Detect which cell encompasses the target text, then output its (X, Y) center coordinate. 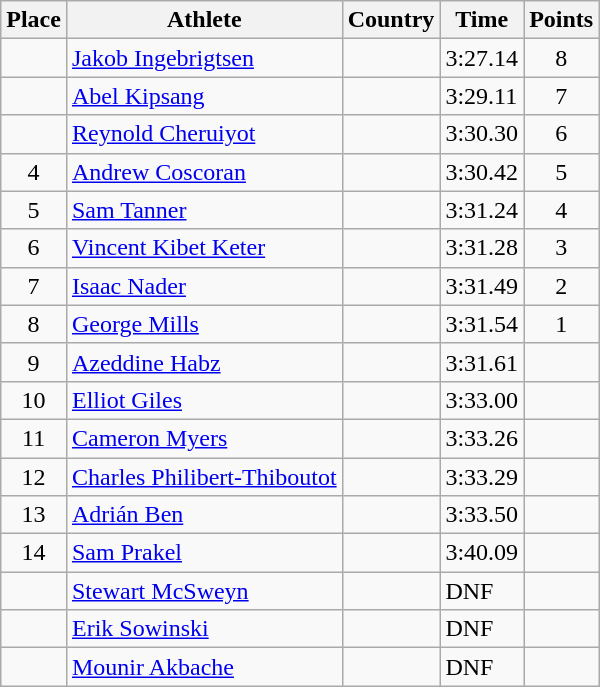
Place (34, 20)
Charles Philibert-Thiboutot (204, 477)
3:33.26 (482, 438)
Time (482, 20)
3:31.28 (482, 248)
3:31.54 (482, 324)
3:30.42 (482, 172)
Mounir Akbache (204, 667)
Elliot Giles (204, 400)
3:33.50 (482, 515)
3:27.14 (482, 58)
Jakob Ingebrigtsen (204, 58)
3 (562, 248)
14 (34, 553)
10 (34, 400)
Country (391, 20)
Azeddine Habz (204, 362)
3:40.09 (482, 553)
3:33.00 (482, 400)
Points (562, 20)
1 (562, 324)
13 (34, 515)
Reynold Cheruiyot (204, 134)
12 (34, 477)
Isaac Nader (204, 286)
3:29.11 (482, 96)
3:33.29 (482, 477)
3:31.24 (482, 210)
Stewart McSweyn (204, 591)
George Mills (204, 324)
Sam Prakel (204, 553)
2 (562, 286)
9 (34, 362)
Athlete (204, 20)
Sam Tanner (204, 210)
3:31.61 (482, 362)
Erik Sowinski (204, 629)
Abel Kipsang (204, 96)
Cameron Myers (204, 438)
Vincent Kibet Keter (204, 248)
3:30.30 (482, 134)
Andrew Coscoran (204, 172)
11 (34, 438)
3:31.49 (482, 286)
Adrián Ben (204, 515)
